From the cell containing the given text, extract its center point as (x, y) coordinate. 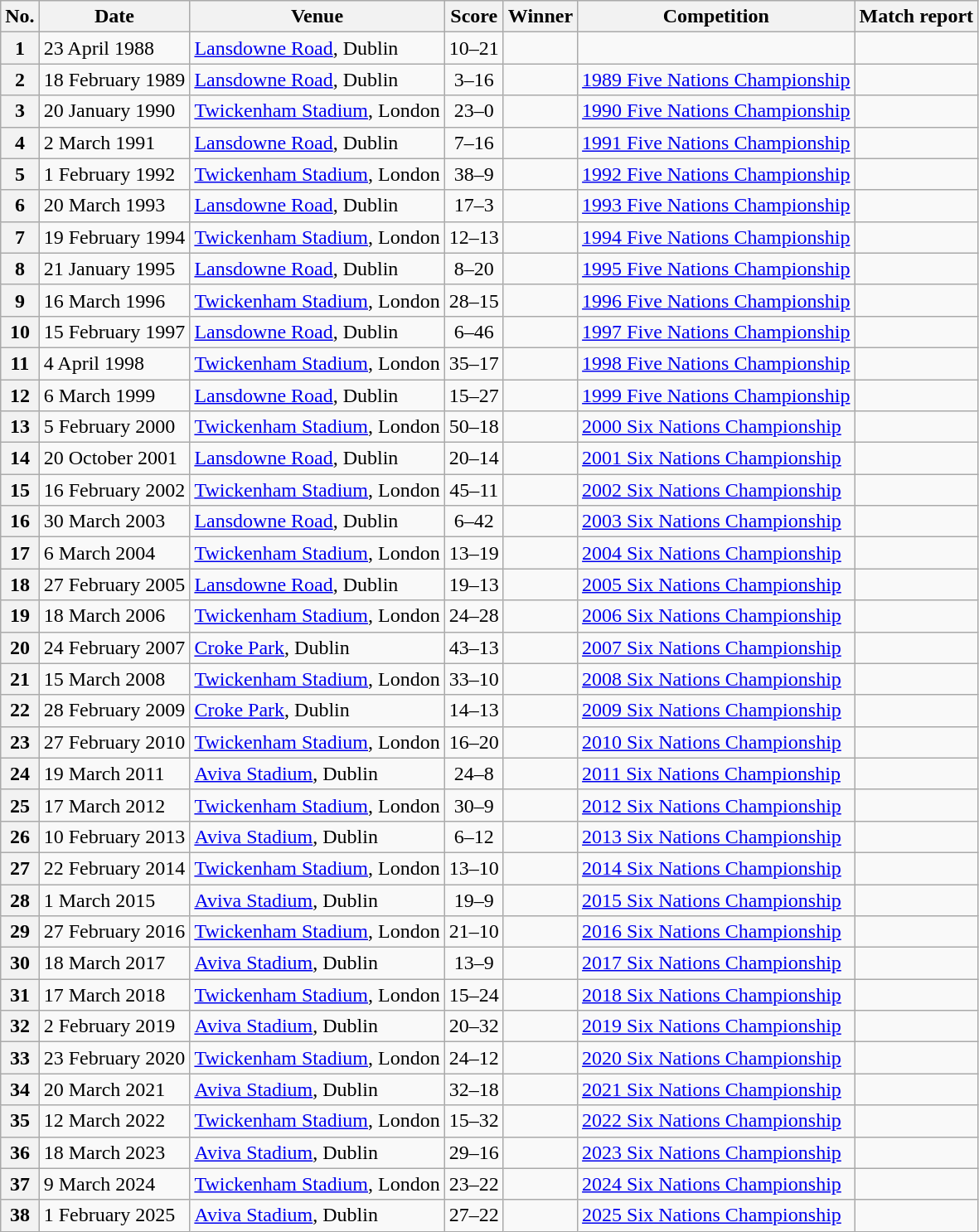
2005 Six Nations Championship (716, 584)
2004 Six Nations Championship (716, 553)
2013 Six Nations Championship (716, 837)
14–13 (474, 711)
10–21 (474, 48)
2002 Six Nations Championship (716, 490)
20 (20, 648)
24 February 2007 (114, 648)
2012 Six Nations Championship (716, 805)
2020 Six Nations Championship (716, 1058)
1 (20, 48)
45–11 (474, 490)
28 February 2009 (114, 711)
35–17 (474, 363)
1996 Five Nations Championship (716, 300)
23–22 (474, 1184)
Date (114, 17)
15–27 (474, 395)
Competition (716, 17)
28 (20, 900)
15 March 2008 (114, 679)
No. (20, 17)
50–18 (474, 427)
20 October 2001 (114, 458)
18 (20, 584)
12 (20, 395)
19 March 2011 (114, 774)
1991 Five Nations Championship (716, 143)
17 March 2018 (114, 995)
19 February 1994 (114, 237)
6–12 (474, 837)
23–0 (474, 111)
2 March 1991 (114, 143)
2024 Six Nations Championship (716, 1184)
1993 Five Nations Championship (716, 206)
2023 Six Nations Championship (716, 1152)
33 (20, 1058)
23 April 1988 (114, 48)
9 March 2024 (114, 1184)
2022 Six Nations Championship (716, 1121)
8–20 (474, 269)
1992 Five Nations Championship (716, 174)
4 April 1998 (114, 363)
15 February 1997 (114, 332)
1995 Five Nations Championship (716, 269)
3 (20, 111)
17–3 (474, 206)
16 (20, 521)
12–13 (474, 237)
32–18 (474, 1089)
13–10 (474, 868)
2019 Six Nations Championship (716, 1026)
1 March 2015 (114, 900)
7 (20, 237)
16 March 1996 (114, 300)
20 March 1993 (114, 206)
29 (20, 932)
1989 Five Nations Championship (716, 80)
15–32 (474, 1121)
3–16 (474, 80)
19 (20, 616)
38–9 (474, 174)
27 February 2016 (114, 932)
35 (20, 1121)
15 (20, 490)
2007 Six Nations Championship (716, 648)
2006 Six Nations Championship (716, 616)
Winner (540, 17)
2021 Six Nations Championship (716, 1089)
2009 Six Nations Championship (716, 711)
19–9 (474, 900)
Score (474, 17)
2010 Six Nations Championship (716, 742)
2015 Six Nations Championship (716, 900)
27–22 (474, 1215)
10 (20, 332)
14 (20, 458)
27 February 2005 (114, 584)
5 (20, 174)
2 (20, 80)
29–16 (474, 1152)
18 February 1989 (114, 80)
2003 Six Nations Championship (716, 521)
2014 Six Nations Championship (716, 868)
37 (20, 1184)
27 (20, 868)
16 February 2002 (114, 490)
17 (20, 553)
2000 Six Nations Championship (716, 427)
36 (20, 1152)
8 (20, 269)
27 February 2010 (114, 742)
24–12 (474, 1058)
22 February 2014 (114, 868)
1997 Five Nations Championship (716, 332)
38 (20, 1215)
20–32 (474, 1026)
9 (20, 300)
2008 Six Nations Championship (716, 679)
20–14 (474, 458)
1999 Five Nations Championship (716, 395)
1 February 2025 (114, 1215)
7–16 (474, 143)
6 March 2004 (114, 553)
4 (20, 143)
28–15 (474, 300)
1 February 1992 (114, 174)
16–20 (474, 742)
30 (20, 963)
1998 Five Nations Championship (716, 363)
1994 Five Nations Championship (716, 237)
6–42 (474, 521)
32 (20, 1026)
21–10 (474, 932)
31 (20, 995)
5 February 2000 (114, 427)
24–8 (474, 774)
30–9 (474, 805)
10 February 2013 (114, 837)
34 (20, 1089)
2025 Six Nations Championship (716, 1215)
2018 Six Nations Championship (716, 995)
21 (20, 679)
20 March 2021 (114, 1089)
43–13 (474, 648)
25 (20, 805)
22 (20, 711)
2017 Six Nations Championship (716, 963)
12 March 2022 (114, 1121)
26 (20, 837)
13–9 (474, 963)
30 March 2003 (114, 521)
2 February 2019 (114, 1026)
2016 Six Nations Championship (716, 932)
15–24 (474, 995)
18 March 2017 (114, 963)
6 March 1999 (114, 395)
Match report (917, 17)
Venue (317, 17)
23 (20, 742)
13–19 (474, 553)
17 March 2012 (114, 805)
20 January 1990 (114, 111)
33–10 (474, 679)
13 (20, 427)
23 February 2020 (114, 1058)
18 March 2006 (114, 616)
18 March 2023 (114, 1152)
1990 Five Nations Championship (716, 111)
24 (20, 774)
2011 Six Nations Championship (716, 774)
6–46 (474, 332)
24–28 (474, 616)
2001 Six Nations Championship (716, 458)
11 (20, 363)
6 (20, 206)
19–13 (474, 584)
21 January 1995 (114, 269)
